For the text-containing cell, return its midpoint in (X, Y) coordinate format. 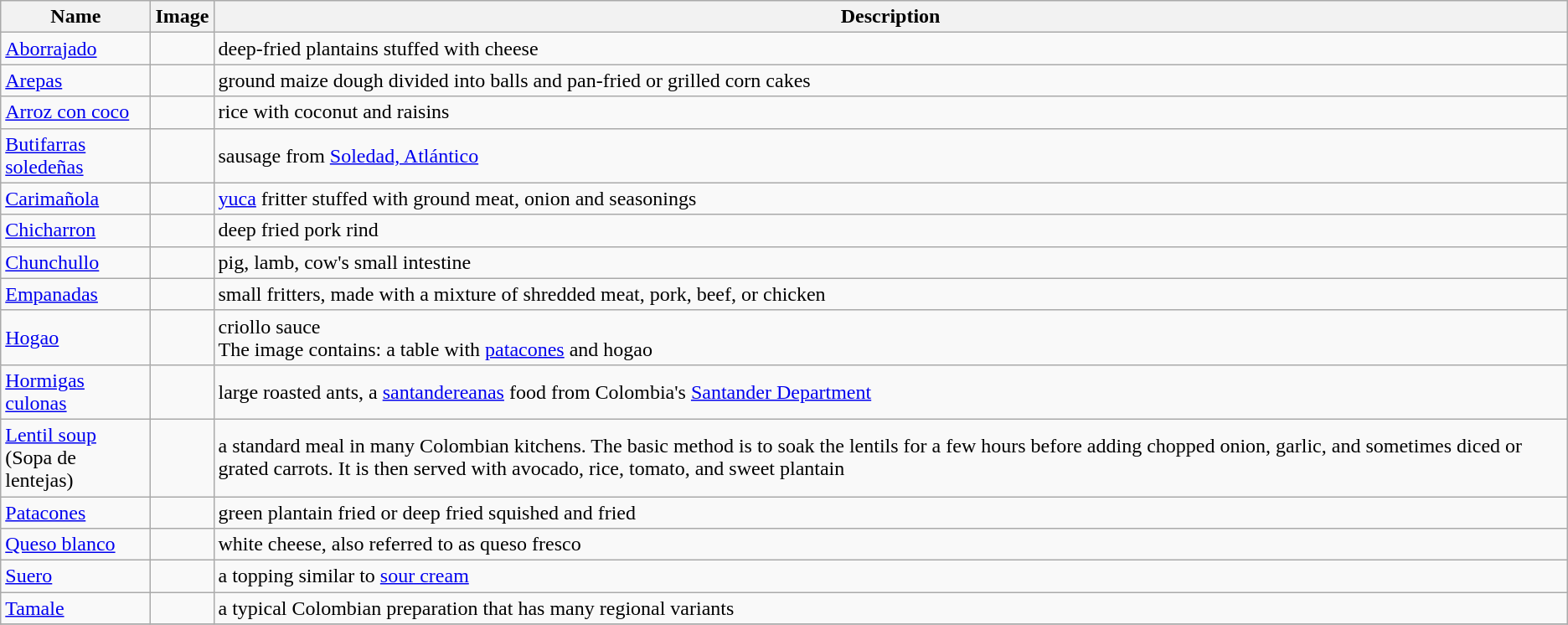
Aborrajado (75, 49)
Patacones (75, 512)
Lentil soup(Sopa de lentejas) (75, 457)
pig, lamb, cow's small intestine (890, 262)
Image (183, 17)
Arroz con coco (75, 112)
a typical Colombian preparation that has many regional variants (890, 608)
deep-fried plantains stuffed with cheese (890, 49)
Queso blanco (75, 545)
Description (890, 17)
Arepas (75, 80)
criollo sauceThe image contains: a table with patacones and hogao (890, 337)
large roasted ants, a santandereanas food from Colombia's Santander Department (890, 392)
Hogao (75, 337)
Hormigas culonas (75, 392)
Suero (75, 576)
deep fried pork rind (890, 230)
Name (75, 17)
yuca fritter stuffed with ground meat, onion and seasonings (890, 199)
rice with coconut and raisins (890, 112)
Empanadas (75, 294)
a topping similar to sour cream (890, 576)
Carimañola (75, 199)
Chicharron (75, 230)
white cheese, also referred to as queso fresco (890, 545)
sausage from Soledad, Atlántico (890, 156)
Chunchullo (75, 262)
green plantain fried or deep fried squished and fried (890, 512)
Tamale (75, 608)
Butifarras soledeñas (75, 156)
small fritters, made with a mixture of shredded meat, pork, beef, or chicken (890, 294)
ground maize dough divided into balls and pan-fried or grilled corn cakes (890, 80)
